Extract the (x, y) coordinate from the center of the cell holding the provided text.  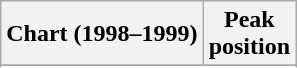
Chart (1998–1999) (102, 34)
Peakposition (249, 34)
